Return the [X, Y] coordinate for the center point of the cell that contains the specified text.  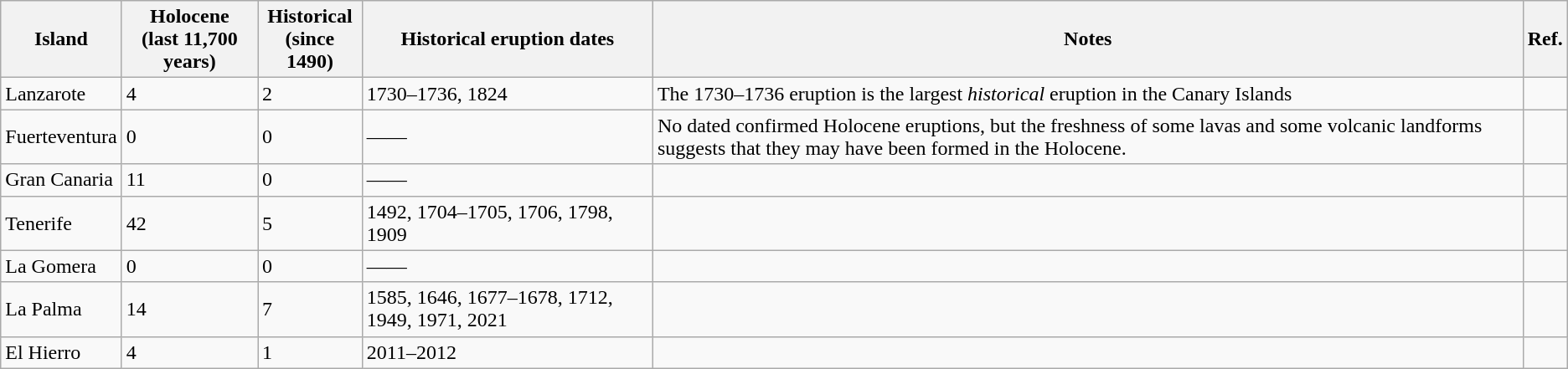
Lanzarote [61, 94]
2011–2012 [508, 352]
1 [310, 352]
7 [310, 310]
Island [61, 39]
14 [189, 310]
Tenerife [61, 223]
2 [310, 94]
1730–1736, 1824 [508, 94]
La Palma [61, 310]
Historical(since 1490) [310, 39]
La Gomera [61, 266]
Notes [1087, 39]
42 [189, 223]
5 [310, 223]
El Hierro [61, 352]
1585, 1646, 1677–1678, 1712, 1949, 1971, 2021 [508, 310]
The 1730–1736 eruption is the largest historical eruption in the Canary Islands [1087, 94]
Holocene(last 11,700 years) [189, 39]
11 [189, 180]
Gran Canaria [61, 180]
Ref. [1545, 39]
1492, 1704–1705, 1706, 1798, 1909 [508, 223]
Fuerteventura [61, 137]
Historical eruption dates [508, 39]
